Locate the cell with the specified text and output its (X, Y) center coordinate. 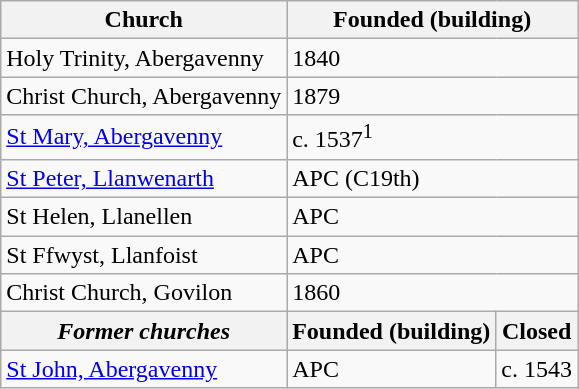
APC (C19th) (432, 178)
c. 15371 (432, 138)
Holy Trinity, Abergavenny (144, 58)
St Mary, Abergavenny (144, 138)
Christ Church, Govilon (144, 293)
Church (144, 20)
Closed (537, 331)
Christ Church, Abergavenny (144, 96)
Former churches (144, 331)
St Ffwyst, Llanfoist (144, 255)
1860 (432, 293)
1879 (432, 96)
St John, Abergavenny (144, 369)
St Peter, Llanwenarth (144, 178)
c. 1543 (537, 369)
1840 (432, 58)
St Helen, Llanellen (144, 217)
